Locate the cell with the specified text and output its [x, y] center coordinate. 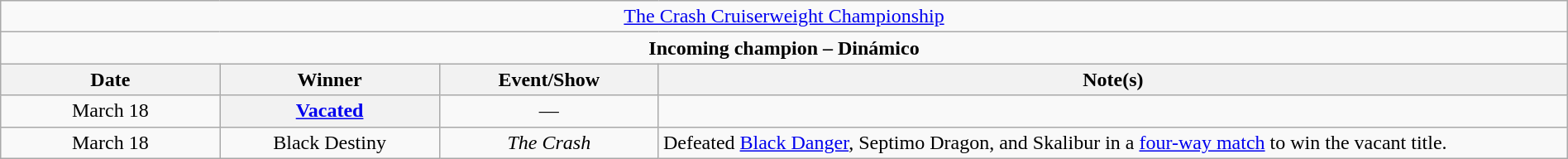
Defeated Black Danger, Septimo Dragon, and Skalibur in a four-way match to win the vacant title. [1113, 142]
Note(s) [1113, 79]
The Crash [549, 142]
Date [111, 79]
Vacated [329, 111]
Incoming champion – Dinámico [784, 48]
Black Destiny [329, 142]
— [549, 111]
The Crash Cruiserweight Championship [784, 17]
Event/Show [549, 79]
Winner [329, 79]
